Search for the cell housing the specified text and yield its [x, y] center coordinate. 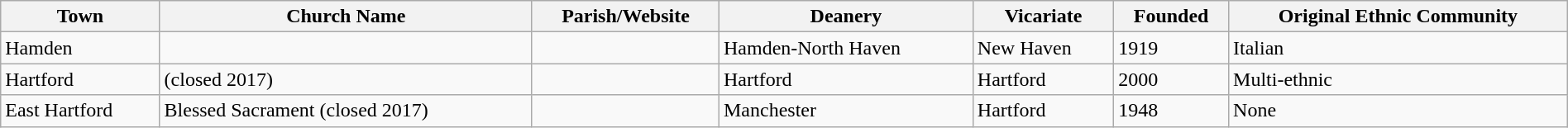
Manchester [845, 111]
Hamden [80, 48]
1919 [1171, 48]
New Haven [1043, 48]
2000 [1171, 79]
Original Ethnic Community [1398, 17]
Blessed Sacrament (closed 2017) [346, 111]
Parish/Website [625, 17]
Deanery [845, 17]
East Hartford [80, 111]
Vicariate [1043, 17]
None [1398, 111]
(closed 2017) [346, 79]
1948 [1171, 111]
Church Name [346, 17]
Town [80, 17]
Hamden-North Haven [845, 48]
Founded [1171, 17]
Multi-ethnic [1398, 79]
Italian [1398, 48]
